Extract the [x, y] coordinate from the center of the cell holding the provided text.  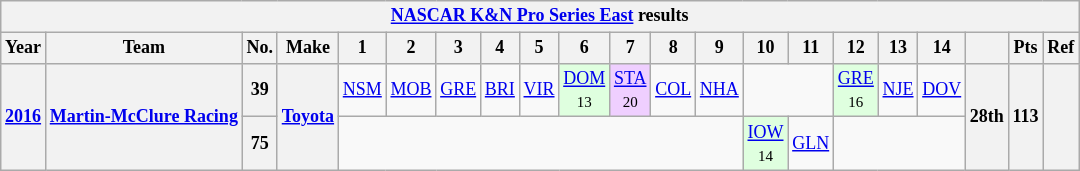
NJE [898, 90]
9 [719, 48]
5 [539, 48]
14 [942, 48]
GRE [458, 90]
Pts [1026, 48]
GRE16 [856, 90]
Martin-McClure Racing [144, 116]
12 [856, 48]
39 [260, 90]
MOB [411, 90]
13 [898, 48]
IOW14 [766, 144]
75 [260, 144]
STA20 [630, 90]
3 [458, 48]
Year [24, 48]
8 [674, 48]
28th [988, 116]
No. [260, 48]
DOV [942, 90]
7 [630, 48]
113 [1026, 116]
2 [411, 48]
Make [308, 48]
NHA [719, 90]
Ref [1061, 48]
DOM13 [584, 90]
BRI [500, 90]
4 [500, 48]
10 [766, 48]
VIR [539, 90]
GLN [811, 144]
COL [674, 90]
NASCAR K&N Pro Series East results [540, 16]
6 [584, 48]
Toyota [308, 116]
11 [811, 48]
NSM [362, 90]
1 [362, 48]
2016 [24, 116]
Team [144, 48]
